Output the [X, Y] coordinate of the center of the cell containing the given text.  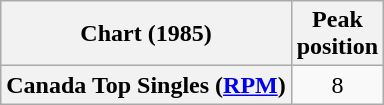
Peakposition [337, 34]
Canada Top Singles (RPM) [146, 85]
Chart (1985) [146, 34]
8 [337, 85]
